Scan for the cell matching the given text and deliver its [X, Y] coordinate at center. 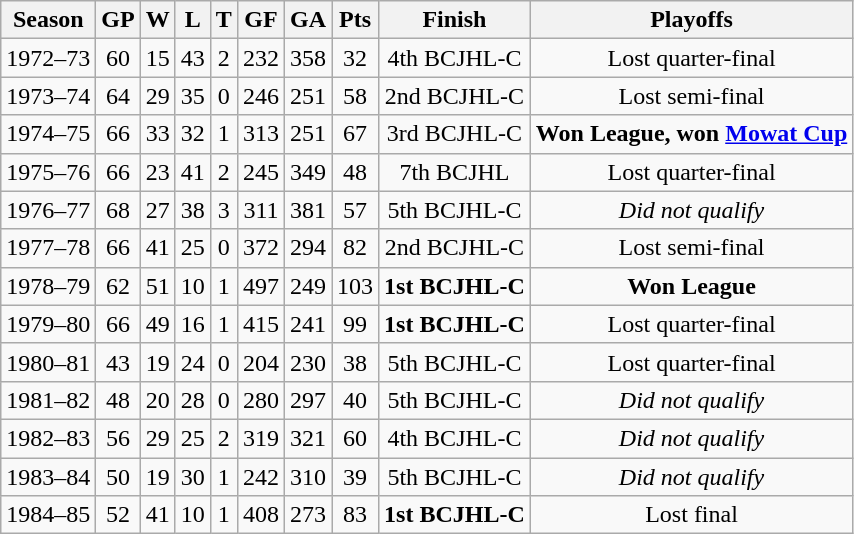
82 [356, 248]
1981–82 [48, 400]
16 [192, 324]
1982–83 [48, 438]
Won League [691, 286]
321 [308, 438]
3 [224, 210]
1978–79 [48, 286]
230 [308, 362]
20 [158, 400]
Playoffs [691, 20]
242 [260, 477]
408 [260, 515]
232 [260, 58]
246 [260, 96]
62 [118, 286]
358 [308, 58]
23 [158, 172]
50 [118, 477]
1975–76 [48, 172]
349 [308, 172]
241 [308, 324]
415 [260, 324]
273 [308, 515]
GF [260, 20]
40 [356, 400]
1972–73 [48, 58]
24 [192, 362]
294 [308, 248]
Pts [356, 20]
15 [158, 58]
249 [308, 286]
83 [356, 515]
56 [118, 438]
3rd BCJHL-C [455, 134]
64 [118, 96]
27 [158, 210]
Finish [455, 20]
W [158, 20]
35 [192, 96]
1984–85 [48, 515]
381 [308, 210]
Season [48, 20]
Lost final [691, 515]
310 [308, 477]
1974–75 [48, 134]
52 [118, 515]
68 [118, 210]
1976–77 [48, 210]
28 [192, 400]
GP [118, 20]
1973–74 [48, 96]
33 [158, 134]
L [192, 20]
7th BCJHL [455, 172]
51 [158, 286]
1979–80 [48, 324]
313 [260, 134]
311 [260, 210]
99 [356, 324]
58 [356, 96]
204 [260, 362]
319 [260, 438]
57 [356, 210]
497 [260, 286]
T [224, 20]
GA [308, 20]
1983–84 [48, 477]
103 [356, 286]
372 [260, 248]
39 [356, 477]
1980–81 [48, 362]
49 [158, 324]
297 [308, 400]
280 [260, 400]
30 [192, 477]
Won League, won Mowat Cup [691, 134]
245 [260, 172]
67 [356, 134]
1977–78 [48, 248]
